Determine the (x, y) coordinate at the center of the cell enclosing the given text.  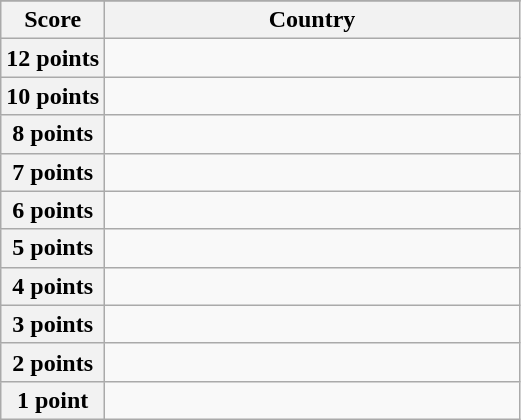
5 points (53, 248)
12 points (53, 58)
2 points (53, 362)
3 points (53, 324)
8 points (53, 134)
Score (53, 20)
1 point (53, 400)
6 points (53, 210)
4 points (53, 286)
Country (312, 20)
7 points (53, 172)
10 points (53, 96)
